Return the (x, y) coordinate for the center point of the cell that contains the specified text.  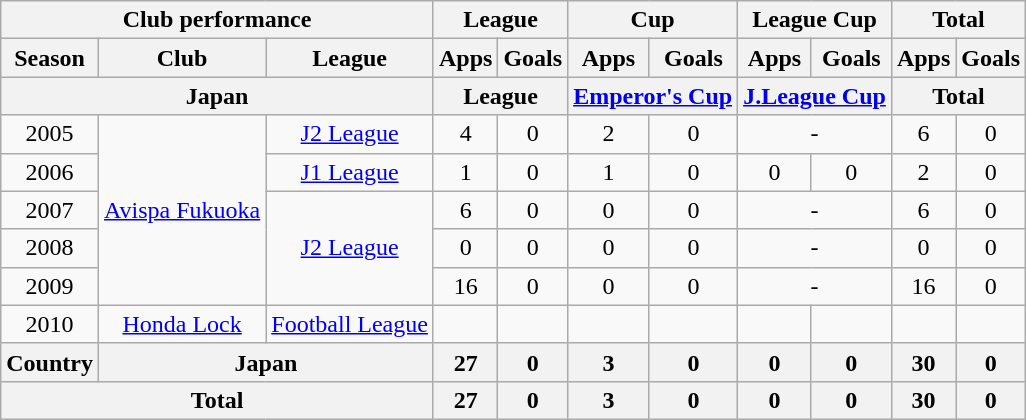
Season (50, 58)
Club (182, 58)
2009 (50, 286)
Country (50, 362)
Football League (350, 324)
2005 (50, 134)
2008 (50, 248)
Avispa Fukuoka (182, 210)
J1 League (350, 172)
2007 (50, 210)
Emperor's Cup (653, 96)
J.League Cup (815, 96)
4 (465, 134)
Club performance (218, 20)
Honda Lock (182, 324)
2010 (50, 324)
League Cup (815, 20)
2006 (50, 172)
Cup (653, 20)
